Find where the given text appears and provide that cell's center as [x, y] coordinate. 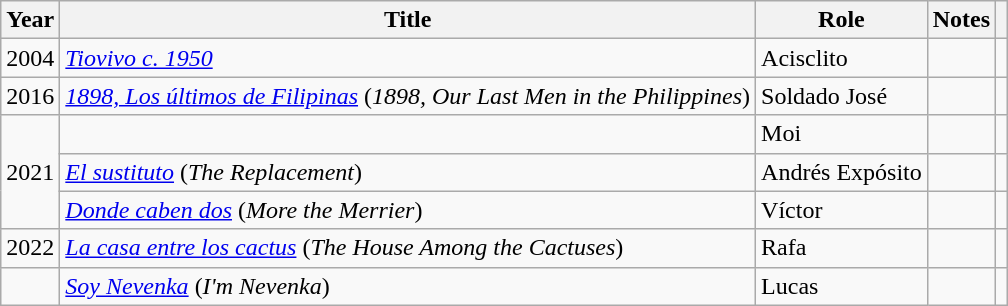
Soldado José [842, 96]
2016 [30, 96]
2021 [30, 172]
2022 [30, 248]
Moi [842, 134]
Tiovivo c. 1950 [408, 58]
Title [408, 20]
Lucas [842, 286]
Donde caben dos (More the Merrier) [408, 210]
2004 [30, 58]
Notes [961, 20]
La casa entre los cactus (The House Among the Cactuses) [408, 248]
Víctor [842, 210]
Acisclito [842, 58]
Rafa [842, 248]
Role [842, 20]
Soy Nevenka (I'm Nevenka) [408, 286]
El sustituto (The Replacement) [408, 172]
Year [30, 20]
1898, Los últimos de Filipinas (1898, Our Last Men in the Philippines) [408, 96]
Andrés Expósito [842, 172]
